Locate the cell with the specified text and output its (x, y) center coordinate. 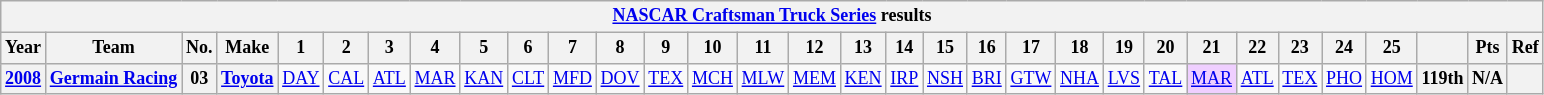
MCH (713, 78)
GTW (1031, 78)
18 (1080, 48)
25 (1392, 48)
23 (1300, 48)
CAL (346, 78)
14 (904, 48)
KEN (863, 78)
LVS (1124, 78)
Toyota (248, 78)
3 (390, 48)
HOM (1392, 78)
8 (620, 48)
DOV (620, 78)
Ref (1525, 48)
21 (1212, 48)
Make (248, 48)
12 (815, 48)
17 (1031, 48)
CLT (528, 78)
16 (986, 48)
IRP (904, 78)
1 (301, 48)
13 (863, 48)
PHO (1344, 78)
7 (573, 48)
15 (946, 48)
MFD (573, 78)
22 (1257, 48)
24 (1344, 48)
20 (1165, 48)
NSH (946, 78)
4 (435, 48)
MEM (815, 78)
2008 (24, 78)
N/A (1488, 78)
6 (528, 48)
DAY (301, 78)
NASCAR Craftsman Truck Series results (772, 16)
BRI (986, 78)
No. (200, 48)
11 (762, 48)
Germain Racing (113, 78)
2 (346, 48)
TAL (1165, 78)
Pts (1488, 48)
19 (1124, 48)
5 (484, 48)
KAN (484, 78)
Team (113, 48)
9 (666, 48)
03 (200, 78)
10 (713, 48)
MLW (762, 78)
Year (24, 48)
NHA (1080, 78)
119th (1442, 78)
